Output the (x, y) coordinate of the center of the cell containing the given text.  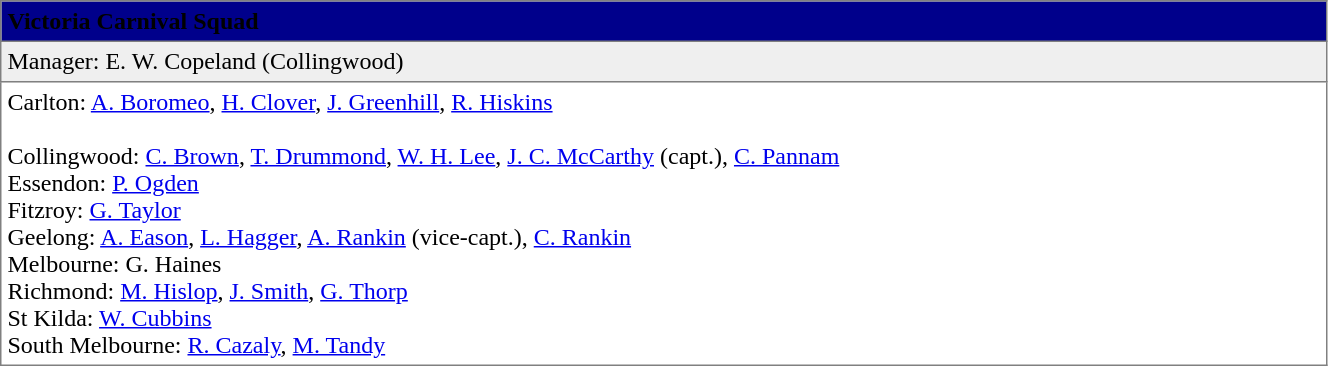
Victoria Carnival Squad (664, 21)
Manager: E. W. Copeland (Collingwood) (664, 61)
